Identify which cell holds the provided text, then report its (x, y) central coordinate. 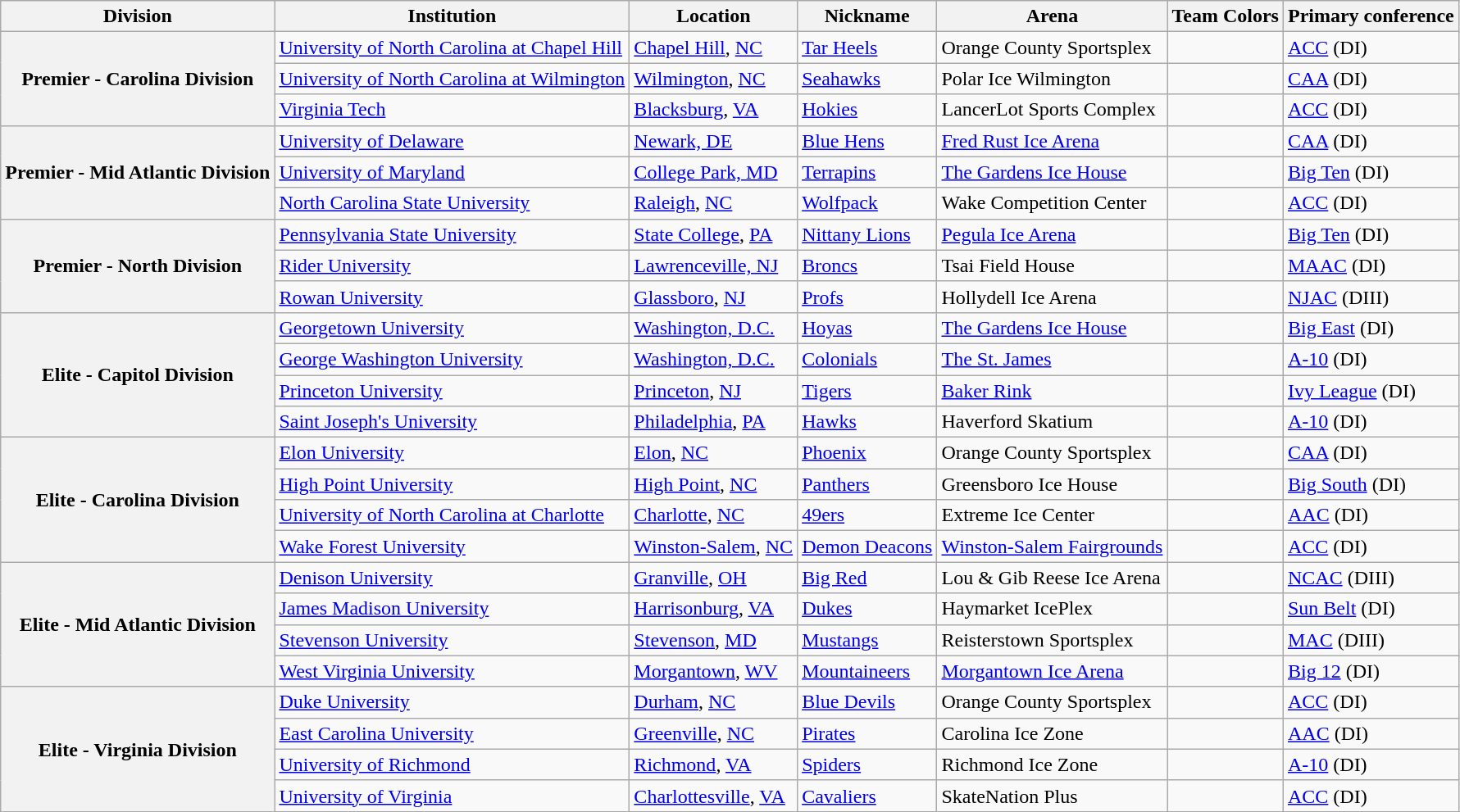
Ivy League (DI) (1371, 391)
Team Colors (1226, 16)
Duke University (453, 702)
Stevenson University (453, 640)
Lawrenceville, NJ (713, 265)
University of North Carolina at Wilmington (453, 79)
Philadelphia, PA (713, 422)
Broncs (867, 265)
Charlottesville, VA (713, 796)
Rider University (453, 265)
Tsai Field House (1053, 265)
Carolina Ice Zone (1053, 733)
Princeton, NJ (713, 391)
Glassboro, NJ (713, 297)
Tar Heels (867, 48)
Polar Ice Wilmington (1053, 79)
Big East (DI) (1371, 328)
Saint Joseph's University (453, 422)
LancerLot Sports Complex (1053, 110)
Charlotte, NC (713, 515)
Raleigh, NC (713, 203)
University of Maryland (453, 172)
Haymarket IcePlex (1053, 609)
Elite - Capitol Division (138, 374)
Elon University (453, 453)
Greenville, NC (713, 733)
Terrapins (867, 172)
University of North Carolina at Chapel Hill (453, 48)
Location (713, 16)
Georgetown University (453, 328)
Sun Belt (DI) (1371, 609)
University of Delaware (453, 141)
SkateNation Plus (1053, 796)
Greensboro Ice House (1053, 484)
Elite - Carolina Division (138, 500)
Big 12 (DI) (1371, 671)
Seahawks (867, 79)
Nickname (867, 16)
Morgantown, WV (713, 671)
Panthers (867, 484)
Rowan University (453, 297)
Mountaineers (867, 671)
University of North Carolina at Charlotte (453, 515)
Nittany Lions (867, 234)
Chapel Hill, NC (713, 48)
Lou & Gib Reese Ice Arena (1053, 578)
Cavaliers (867, 796)
Denison University (453, 578)
Princeton University (453, 391)
High Point University (453, 484)
Morgantown Ice Arena (1053, 671)
Hawks (867, 422)
Baker Rink (1053, 391)
State College, PA (713, 234)
Big South (DI) (1371, 484)
Wake Forest University (453, 547)
Premier - Mid Atlantic Division (138, 172)
Pennsylvania State University (453, 234)
49ers (867, 515)
Profs (867, 297)
Blacksburg, VA (713, 110)
Hollydell Ice Arena (1053, 297)
College Park, MD (713, 172)
MAC (DIII) (1371, 640)
George Washington University (453, 359)
Wolfpack (867, 203)
Granville, OH (713, 578)
Richmond Ice Zone (1053, 764)
Stevenson, MD (713, 640)
The St. James (1053, 359)
University of Richmond (453, 764)
Haverford Skatium (1053, 422)
Primary conference (1371, 16)
Harrisonburg, VA (713, 609)
Tigers (867, 391)
NCAC (DIII) (1371, 578)
Pirates (867, 733)
MAAC (DI) (1371, 265)
Mustangs (867, 640)
Big Red (867, 578)
Wake Competition Center (1053, 203)
Spiders (867, 764)
Premier - Carolina Division (138, 79)
Extreme Ice Center (1053, 515)
Elon, NC (713, 453)
Wilmington, NC (713, 79)
Reisterstown Sportsplex (1053, 640)
Elite - Mid Atlantic Division (138, 624)
West Virginia University (453, 671)
Durham, NC (713, 702)
Premier - North Division (138, 265)
Elite - Virginia Division (138, 749)
North Carolina State University (453, 203)
James Madison University (453, 609)
Colonials (867, 359)
Demon Deacons (867, 547)
Institution (453, 16)
Fred Rust Ice Arena (1053, 141)
Virginia Tech (453, 110)
East Carolina University (453, 733)
Phoenix (867, 453)
NJAC (DIII) (1371, 297)
Dukes (867, 609)
Blue Hens (867, 141)
Richmond, VA (713, 764)
Winston-Salem, NC (713, 547)
Division (138, 16)
Pegula Ice Arena (1053, 234)
Newark, DE (713, 141)
Blue Devils (867, 702)
University of Virginia (453, 796)
Arena (1053, 16)
High Point, NC (713, 484)
Hoyas (867, 328)
Hokies (867, 110)
Winston-Salem Fairgrounds (1053, 547)
